Return the (X, Y) coordinate for the center point of the cell that contains the specified text.  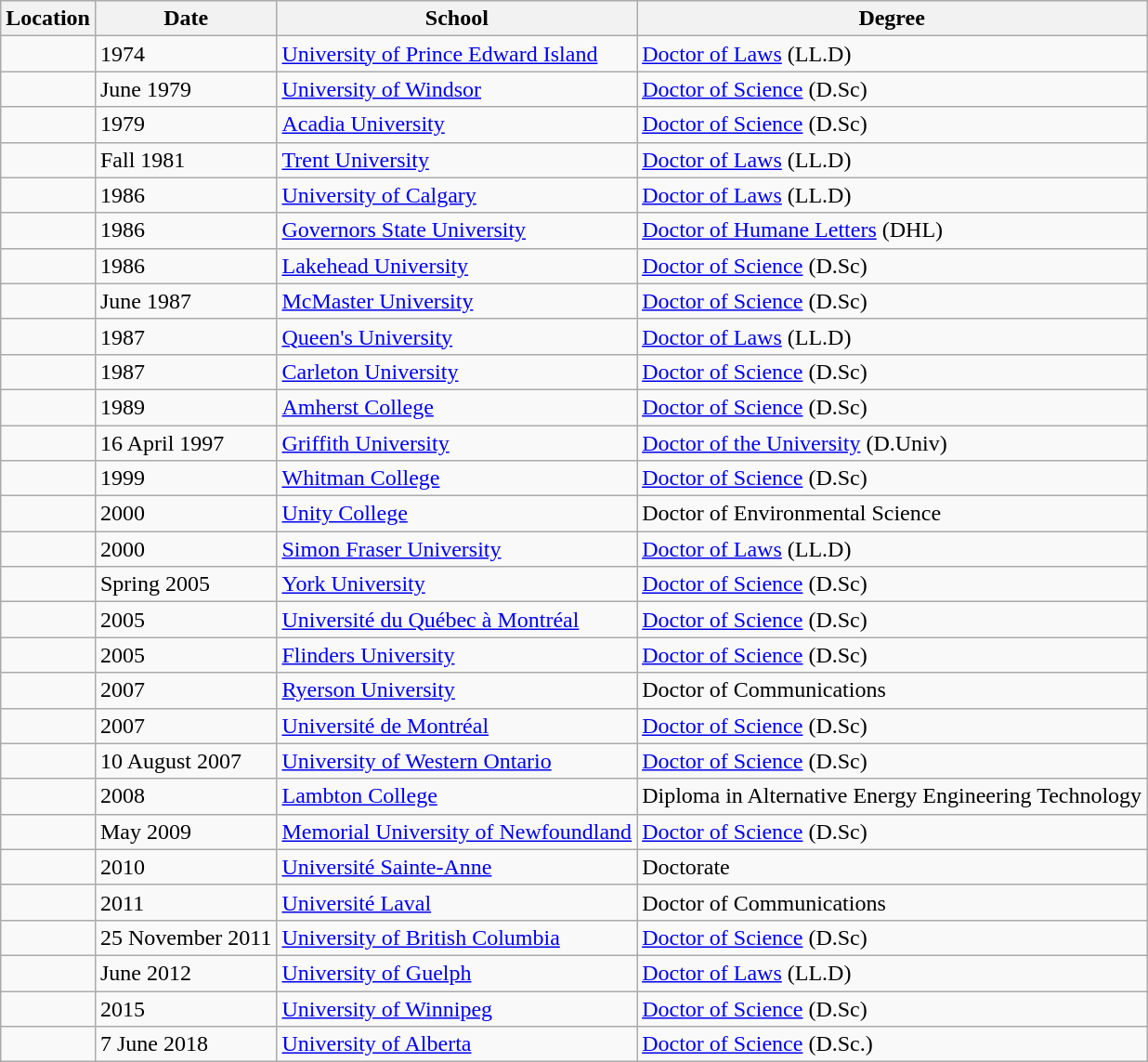
Lakehead University (457, 266)
Ryerson University (457, 690)
Université de Montréal (457, 726)
Diploma in Alternative Energy Engineering Technology (892, 796)
16 April 1997 (186, 443)
Université Laval (457, 902)
Memorial University of Newfoundland (457, 832)
7 June 2018 (186, 1044)
Doctor of the University (D.Univ) (892, 443)
25 November 2011 (186, 937)
1979 (186, 125)
McMaster University (457, 301)
Amherst College (457, 407)
Whitman College (457, 479)
Université Sainte-Anne (457, 867)
Flinders University (457, 655)
University of Alberta (457, 1044)
Doctorate (892, 867)
2008 (186, 796)
10 August 2007 (186, 761)
Lambton College (457, 796)
University of Windsor (457, 89)
2011 (186, 902)
2015 (186, 1008)
Doctor of Humane Letters (DHL) (892, 230)
1989 (186, 407)
June 1987 (186, 301)
Carleton University (457, 372)
School (457, 19)
Doctor of Environmental Science (892, 514)
June 1979 (186, 89)
Trent University (457, 160)
Université du Québec à Montréal (457, 620)
Unity College (457, 514)
Griffith University (457, 443)
University of Calgary (457, 195)
University of Western Ontario (457, 761)
2010 (186, 867)
Simon Fraser University (457, 549)
Degree (892, 19)
May 2009 (186, 832)
Date (186, 19)
1974 (186, 54)
Spring 2005 (186, 584)
University of British Columbia (457, 937)
University of Guelph (457, 973)
University of Prince Edward Island (457, 54)
Governors State University (457, 230)
June 2012 (186, 973)
York University (457, 584)
Location (48, 19)
Fall 1981 (186, 160)
Queen's University (457, 336)
University of Winnipeg (457, 1008)
1999 (186, 479)
Acadia University (457, 125)
Doctor of Science (D.Sc.) (892, 1044)
